Extract the (X, Y) coordinate from the center of the cell holding the provided text.  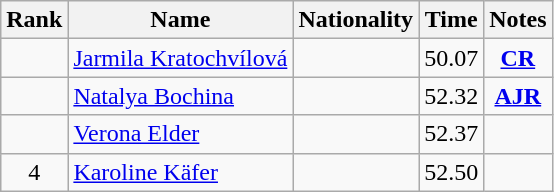
Natalya Bochina (180, 96)
Notes (518, 20)
52.32 (452, 96)
50.07 (452, 58)
Nationality (356, 20)
Rank (34, 20)
Time (452, 20)
AJR (518, 96)
Karoline Käfer (180, 172)
Name (180, 20)
52.50 (452, 172)
CR (518, 58)
Verona Elder (180, 134)
52.37 (452, 134)
Jarmila Kratochvílová (180, 58)
4 (34, 172)
